Identify which cell holds the provided text, then report its [X, Y] central coordinate. 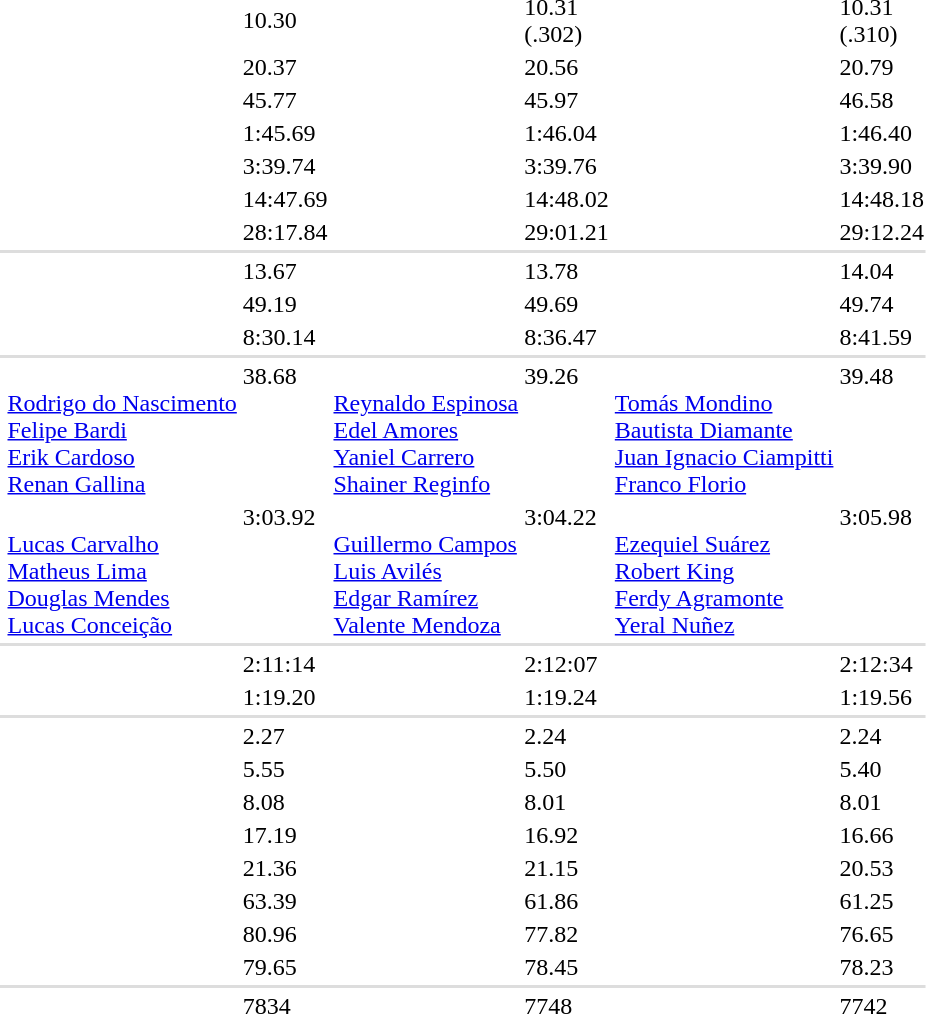
21.15 [567, 868]
46.58 [882, 100]
17.19 [285, 835]
1:19.56 [882, 697]
8:36.47 [567, 337]
5.55 [285, 769]
3:39.76 [567, 166]
2:12:07 [567, 664]
14:48.02 [567, 199]
2.27 [285, 736]
14:48.18 [882, 199]
61.25 [882, 901]
21.36 [285, 868]
29:12.24 [882, 232]
Lucas CarvalhoMatheus LimaDouglas MendesLucas Conceição [122, 571]
20.79 [882, 67]
Guillermo CamposLuis AvilésEdgar RamírezValente Mendoza [426, 571]
29:01.21 [567, 232]
49.69 [567, 304]
3:03.92 [285, 571]
78.45 [567, 967]
49.74 [882, 304]
61.86 [567, 901]
78.23 [882, 967]
3:05.98 [882, 571]
76.65 [882, 934]
8:30.14 [285, 337]
20.53 [882, 868]
1:46.04 [567, 133]
Reynaldo EspinosaEdel AmoresYaniel CarreroShainer Reginfo [426, 430]
3:39.74 [285, 166]
20.56 [567, 67]
77.82 [567, 934]
38.68 [285, 430]
80.96 [285, 934]
14:47.69 [285, 199]
1:19.20 [285, 697]
2:11:14 [285, 664]
3:04.22 [567, 571]
39.26 [567, 430]
5.40 [882, 769]
13.67 [285, 271]
Tomás MondinoBautista DiamanteJuan Ignacio CiampittiFranco Florio [724, 430]
63.39 [285, 901]
8:41.59 [882, 337]
8.08 [285, 802]
39.48 [882, 430]
1:45.69 [285, 133]
5.50 [567, 769]
45.97 [567, 100]
16.92 [567, 835]
79.65 [285, 967]
1:46.40 [882, 133]
3:39.90 [882, 166]
14.04 [882, 271]
1:19.24 [567, 697]
Ezequiel SuárezRobert KingFerdy AgramonteYeral Nuñez [724, 571]
16.66 [882, 835]
13.78 [567, 271]
2:12:34 [882, 664]
45.77 [285, 100]
20.37 [285, 67]
28:17.84 [285, 232]
Rodrigo do NascimentoFelipe BardiErik CardosoRenan Gallina [122, 430]
49.19 [285, 304]
